Extract the [X, Y] coordinate from the center of the cell holding the provided text.  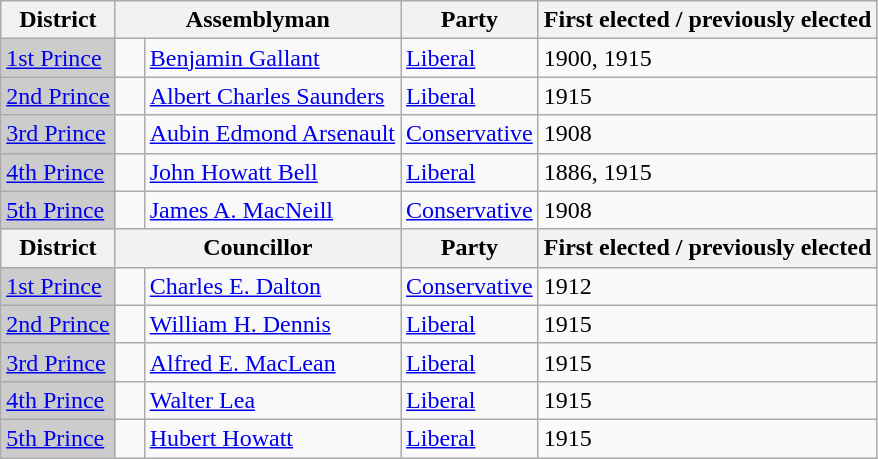
Aubin Edmond Arsenault [272, 134]
Charles E. Dalton [272, 286]
John Howatt Bell [272, 172]
Councillor [258, 248]
William H. Dennis [272, 324]
Benjamin Gallant [272, 58]
Albert Charles Saunders [272, 96]
1886, 1915 [708, 172]
Hubert Howatt [272, 438]
Walter Lea [272, 400]
Alfred E. MacLean [272, 362]
James A. MacNeill [272, 210]
Assemblyman [258, 20]
1900, 1915 [708, 58]
1912 [708, 286]
